Return the (X, Y) coordinate for the center point of the cell that contains the specified text.  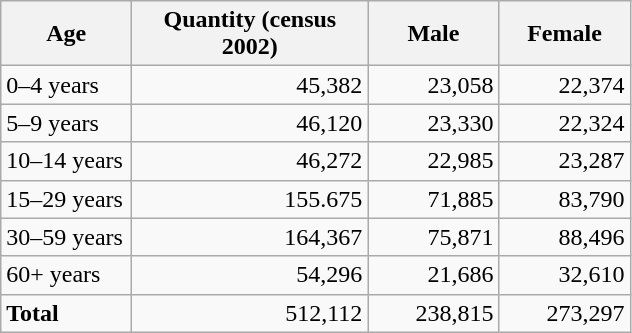
30–59 years (66, 237)
238,815 (434, 313)
155.675 (250, 199)
22,324 (564, 123)
Age (66, 34)
10–14 years (66, 161)
23,330 (434, 123)
46,272 (250, 161)
273,297 (564, 313)
164,367 (250, 237)
71,885 (434, 199)
5–9 years (66, 123)
88,496 (564, 237)
32,610 (564, 275)
512,112 (250, 313)
22,985 (434, 161)
22,374 (564, 85)
60+ years (66, 275)
Female (564, 34)
Quantity (census 2002) (250, 34)
46,120 (250, 123)
23,287 (564, 161)
83,790 (564, 199)
21,686 (434, 275)
75,871 (434, 237)
54,296 (250, 275)
Total (66, 313)
15–29 years (66, 199)
0–4 years (66, 85)
23,058 (434, 85)
45,382 (250, 85)
Male (434, 34)
